Return the [X, Y] coordinate for the center point of the cell that contains the specified text.  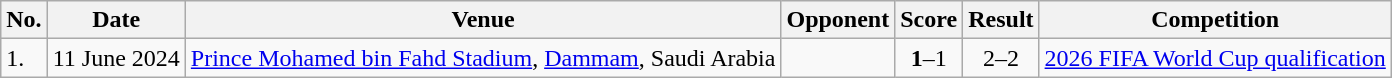
Date [116, 20]
Competition [1215, 20]
No. [24, 20]
2026 FIFA World Cup qualification [1215, 58]
Score [929, 20]
Opponent [838, 20]
2–2 [1001, 58]
Venue [483, 20]
Result [1001, 20]
1–1 [929, 58]
Prince Mohamed bin Fahd Stadium, Dammam, Saudi Arabia [483, 58]
11 June 2024 [116, 58]
1. [24, 58]
